From the cell containing the given text, extract its center point as [x, y] coordinate. 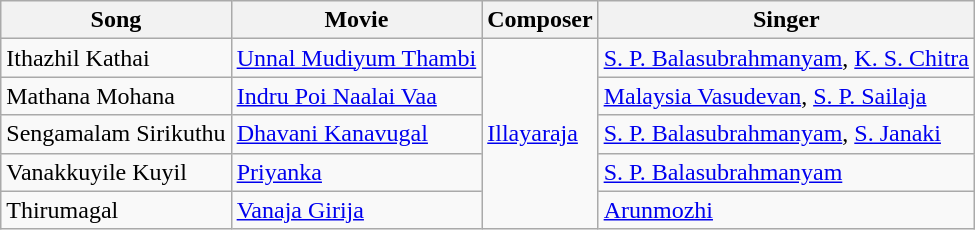
S. P. Balasubrahmanyam [786, 172]
Sengamalam Sirikuthu [116, 134]
Priyanka [356, 172]
S. P. Balasubrahmanyam, S. Janaki [786, 134]
Dhavani Kanavugal [356, 134]
Composer [540, 20]
Illayaraja [540, 134]
Mathana Mohana [116, 96]
Ithazhil Kathai [116, 58]
Indru Poi Naalai Vaa [356, 96]
Vanaja Girija [356, 210]
Movie [356, 20]
Unnal Mudiyum Thambi [356, 58]
Arunmozhi [786, 210]
S. P. Balasubrahmanyam, K. S. Chitra [786, 58]
Malaysia Vasudevan, S. P. Sailaja [786, 96]
Vanakkuyile Kuyil [116, 172]
Singer [786, 20]
Thirumagal [116, 210]
Song [116, 20]
